For the text-containing cell, return its midpoint in [X, Y] coordinate format. 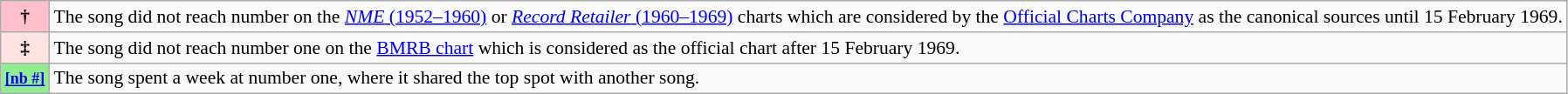
The song did not reach number one on the BMRB chart which is considered as the official chart after 15 February 1969. [808, 48]
The song spent a week at number one, where it shared the top spot with another song. [808, 78]
† [25, 17]
‡ [25, 48]
[nb #] [25, 78]
